Pinpoint the cell where the given text exists, returning its [X, Y] midpoint coordinate. 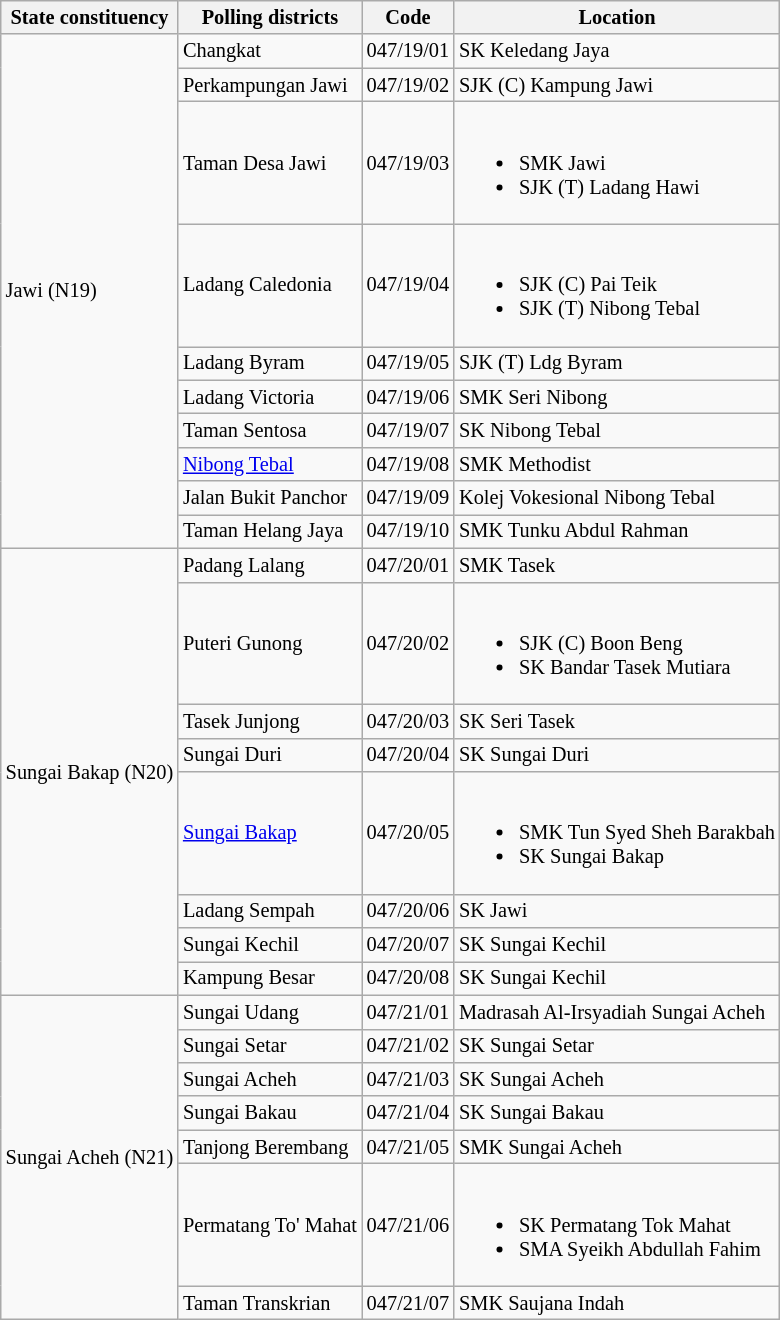
Sungai Duri [270, 755]
Kolej Vokesional Nibong Tebal [617, 498]
047/20/01 [408, 565]
Kampung Besar [270, 978]
Nibong Tebal [270, 464]
047/21/04 [408, 1113]
Polling districts [270, 17]
047/19/04 [408, 285]
Ladang Sempah [270, 911]
047/19/05 [408, 363]
047/21/07 [408, 1303]
Sungai Setar [270, 1046]
047/19/07 [408, 431]
Permatang To' Mahat [270, 1224]
SJK (C) Boon BengSK Bandar Tasek Mutiara [617, 643]
SK Sungai Bakau [617, 1113]
Taman Sentosa [270, 431]
047/21/02 [408, 1046]
047/19/06 [408, 397]
Jawi (N19) [90, 291]
047/21/06 [408, 1224]
047/21/05 [408, 1147]
SMK Methodist [617, 464]
Ladang Victoria [270, 397]
SK Sungai Acheh [617, 1079]
SMK Sungai Acheh [617, 1147]
SJK (T) Ldg Byram [617, 363]
SMK Tasek [617, 565]
SJK (C) Kampung Jawi [617, 85]
SK Sungai Duri [617, 755]
047/19/10 [408, 531]
SK Permatang Tok MahatSMA Syeikh Abdullah Fahim [617, 1224]
047/21/03 [408, 1079]
047/20/07 [408, 945]
Taman Transkrian [270, 1303]
Jalan Bukit Panchor [270, 498]
Code [408, 17]
SK Sungai Setar [617, 1046]
Puteri Gunong [270, 643]
Changkat [270, 51]
Sungai Acheh (N21) [90, 1157]
047/19/02 [408, 85]
047/20/05 [408, 833]
047/20/03 [408, 721]
Taman Helang Jaya [270, 531]
047/20/02 [408, 643]
047/20/06 [408, 911]
047/19/03 [408, 162]
Sungai Udang [270, 1012]
Taman Desa Jawi [270, 162]
Sungai Kechil [270, 945]
047/19/09 [408, 498]
Sungai Bakap [270, 833]
SK Keledang Jaya [617, 51]
Tanjong Berembang [270, 1147]
Location [617, 17]
Padang Lalang [270, 565]
047/21/01 [408, 1012]
047/19/08 [408, 464]
047/20/08 [408, 978]
SK Seri Tasek [617, 721]
047/19/01 [408, 51]
Ladang Caledonia [270, 285]
SK Nibong Tebal [617, 431]
SJK (C) Pai TeikSJK (T) Nibong Tebal [617, 285]
047/20/04 [408, 755]
Perkampungan Jawi [270, 85]
SMK Seri Nibong [617, 397]
State constituency [90, 17]
Madrasah Al-Irsyadiah Sungai Acheh [617, 1012]
SMK JawiSJK (T) Ladang Hawi [617, 162]
Tasek Junjong [270, 721]
SMK Tunku Abdul Rahman [617, 531]
SMK Saujana Indah [617, 1303]
Sungai Acheh [270, 1079]
SMK Tun Syed Sheh BarakbahSK Sungai Bakap [617, 833]
Sungai Bakap (N20) [90, 772]
Ladang Byram [270, 363]
SK Jawi [617, 911]
Sungai Bakau [270, 1113]
